Find where the given text appears and provide that cell's center as (x, y) coordinate. 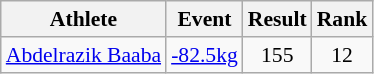
Athlete (84, 19)
155 (278, 55)
12 (342, 55)
Rank (342, 19)
Abdelrazik Baaba (84, 55)
Result (278, 19)
-82.5kg (204, 55)
Event (204, 19)
